Capture the cell that displays the provided text and extract its [X, Y] central coordinate. 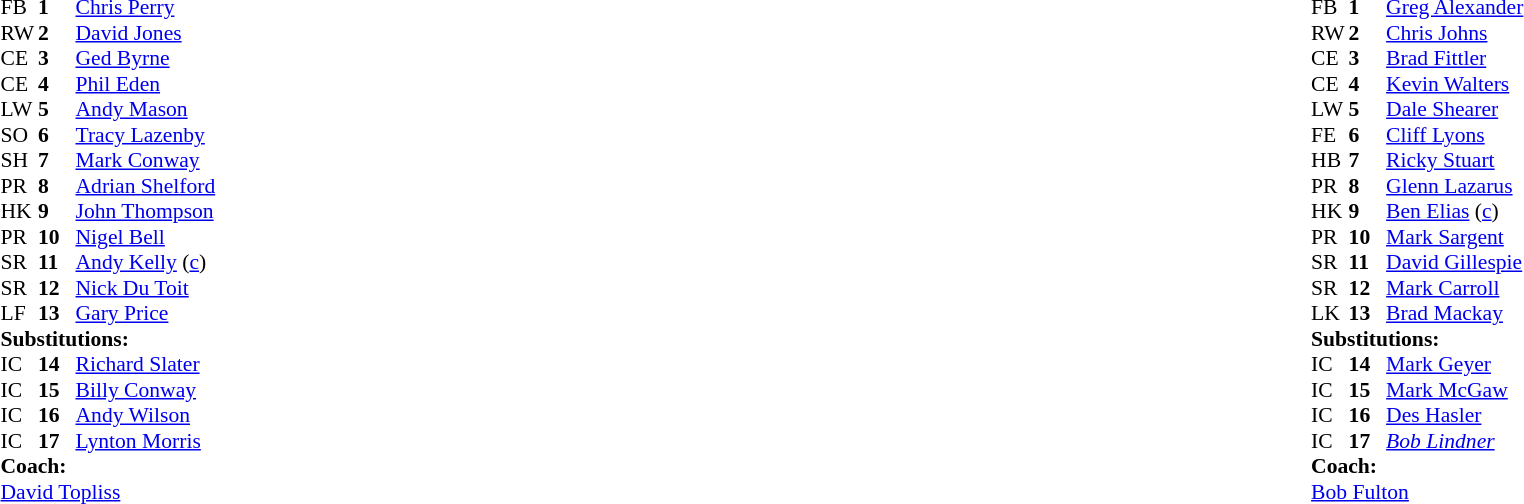
Nigel Bell [146, 237]
David Gillespie [1454, 263]
Mark McGaw [1454, 390]
Bob Lindner [1454, 441]
Richard Slater [146, 365]
FE [1330, 135]
Phil Eden [146, 84]
Lynton Morris [146, 441]
LF [19, 313]
Ben Elias (c) [1454, 211]
LK [1330, 313]
John Thompson [146, 211]
Chris Johns [1454, 33]
Billy Conway [146, 390]
HB [1330, 161]
Mark Carroll [1454, 288]
Dale Shearer [1454, 109]
Gary Price [146, 313]
Nick Du Toit [146, 288]
Cliff Lyons [1454, 135]
Mark Conway [146, 161]
Adrian Shelford [146, 186]
SH [19, 161]
Andy Kelly (c) [146, 263]
Kevin Walters [1454, 84]
Glenn Lazarus [1454, 186]
Ged Byrne [146, 59]
Mark Sargent [1454, 237]
Brad Fittler [1454, 59]
Brad Mackay [1454, 313]
Ricky Stuart [1454, 161]
Andy Wilson [146, 415]
Tracy Lazenby [146, 135]
SO [19, 135]
Des Hasler [1454, 415]
Andy Mason [146, 109]
David Jones [146, 33]
Mark Geyer [1454, 365]
